Return (X, Y) of the center of cell containing provided text 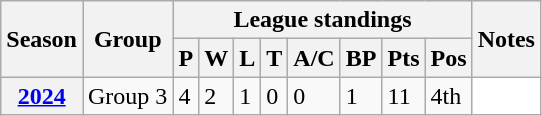
4 (186, 96)
Season (42, 39)
Group (127, 39)
2024 (42, 96)
W (216, 58)
L (248, 58)
4th (448, 96)
P (186, 58)
League standings (322, 20)
T (274, 58)
Pts (404, 58)
11 (404, 96)
2 (216, 96)
A/C (314, 58)
BP (361, 58)
Group 3 (127, 96)
Pos (448, 58)
Notes (506, 39)
